Return the [x, y] coordinate for the center point of the cell that contains the specified text.  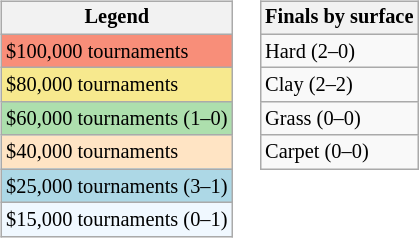
Finals by surface [339, 18]
$60,000 tournaments (1–0) [116, 119]
$15,000 tournaments (0–1) [116, 220]
Clay (2–2) [339, 85]
Legend [116, 18]
Grass (0–0) [339, 119]
$25,000 tournaments (3–1) [116, 186]
$80,000 tournaments [116, 85]
Hard (2–0) [339, 51]
$100,000 tournaments [116, 51]
Carpet (0–0) [339, 152]
$40,000 tournaments [116, 152]
